Search for the cell housing the specified text and yield its [X, Y] center coordinate. 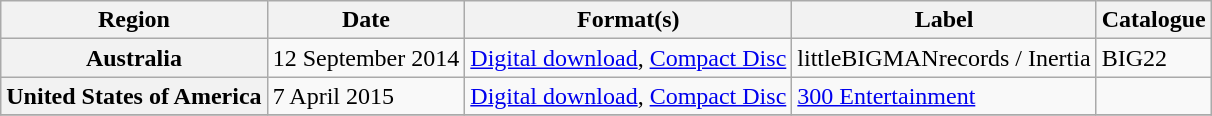
United States of America [134, 96]
12 September 2014 [366, 58]
Australia [134, 58]
7 April 2015 [366, 96]
BIG22 [1154, 58]
Label [944, 20]
Date [366, 20]
Format(s) [628, 20]
littleBIGMANrecords / Inertia [944, 58]
Region [134, 20]
Catalogue [1154, 20]
300 Entertainment [944, 96]
